Pinpoint the cell where the given text exists, returning its (X, Y) midpoint coordinate. 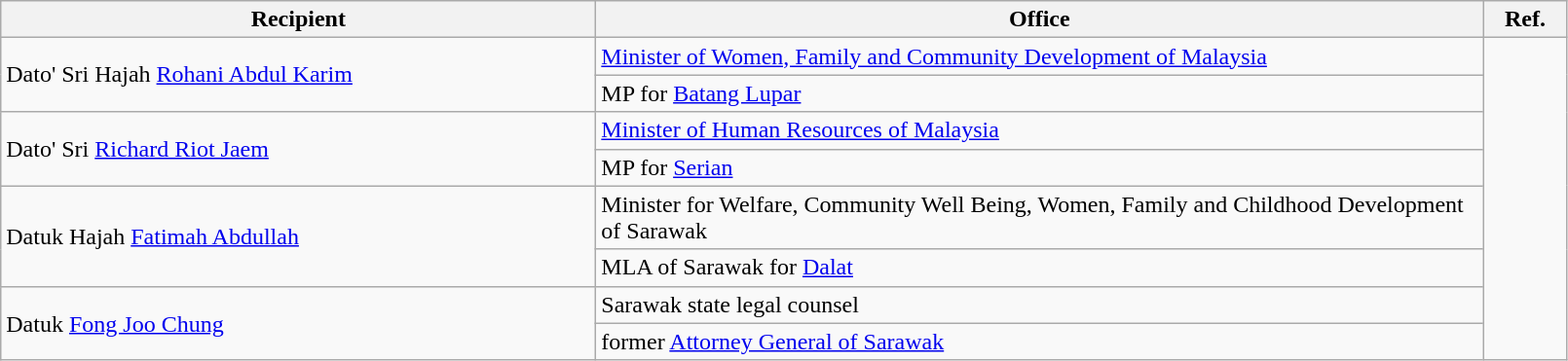
Office (1040, 19)
Recipient (298, 19)
Sarawak state legal counsel (1040, 305)
Datuk Hajah Fatimah Abdullah (298, 235)
Minister of Human Resources of Malaysia (1040, 130)
Minister of Women, Family and Community Development of Malaysia (1040, 56)
MP for Batang Lupar (1040, 93)
MLA of Sarawak for Dalat (1040, 268)
former Attorney General of Sarawak (1040, 342)
Minister for Welfare, Community Well Being, Women, Family and Childhood Development of Sarawak (1040, 218)
MP for Serian (1040, 167)
Ref. (1525, 19)
Dato' Sri Richard Riot Jaem (298, 149)
Dato' Sri Hajah Rohani Abdul Karim (298, 75)
Datuk Fong Joo Chung (298, 323)
